Determine the [X, Y] coordinate at the center of the cell enclosing the given text.  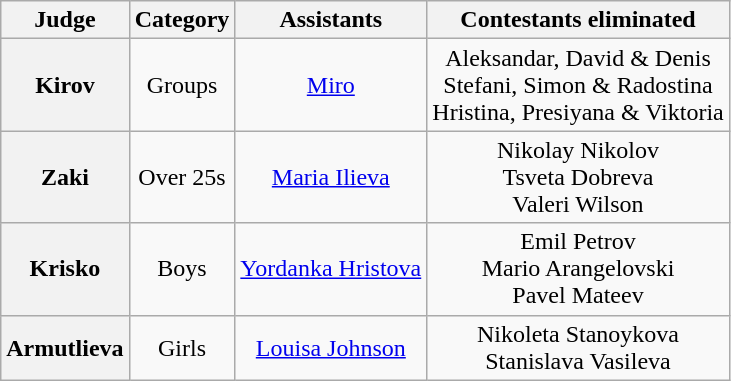
Nikoleta StanoykovaStanislava Vasileva [578, 348]
Category [182, 20]
Aleksandar, David & DenisStefani, Simon & RadostinaHristina, Presiyana & Viktoria [578, 85]
Krisko [65, 269]
Assistants [331, 20]
Groups [182, 85]
Contestants eliminated [578, 20]
Louisa Johnson [331, 348]
Boys [182, 269]
Miro [331, 85]
Kirov [65, 85]
Armutlieva [65, 348]
Over 25s [182, 177]
Maria Ilieva [331, 177]
Yordanka Hristova [331, 269]
Emil PetrovMario ArangelovskiPavel Mateev [578, 269]
Judge [65, 20]
Girls [182, 348]
Nikolay NikolovTsveta DobrevaValeri Wilson [578, 177]
Zaki [65, 177]
